Scan for the cell matching the given text and deliver its (x, y) coordinate at center. 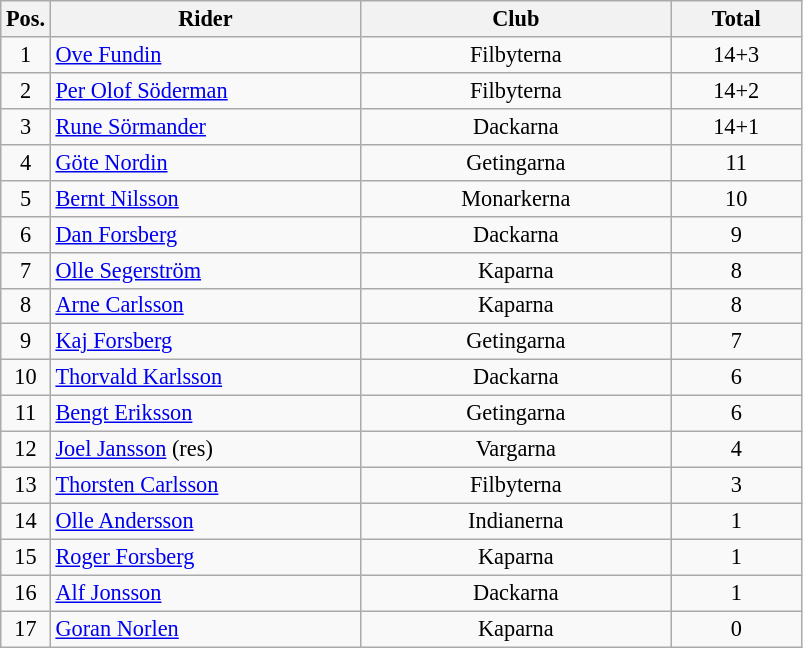
Olle Segerström (205, 270)
13 (26, 485)
Total (736, 19)
5 (26, 198)
Roger Forsberg (205, 557)
Goran Norlen (205, 629)
Bengt Eriksson (205, 414)
Joel Jansson (res) (205, 450)
Olle Andersson (205, 521)
Rider (205, 19)
Thorvald Karlsson (205, 378)
Arne Carlsson (205, 306)
Thorsten Carlsson (205, 485)
Club (516, 19)
14+1 (736, 126)
16 (26, 593)
Rune Sörmander (205, 126)
Dan Forsberg (205, 234)
2 (26, 90)
0 (736, 629)
Per Olof Söderman (205, 90)
Pos. (26, 19)
15 (26, 557)
Monarkerna (516, 198)
Vargarna (516, 450)
17 (26, 629)
14+2 (736, 90)
Bernt Nilsson (205, 198)
Ove Fundin (205, 55)
14 (26, 521)
Kaj Forsberg (205, 342)
Alf Jonsson (205, 593)
14+3 (736, 55)
Indianerna (516, 521)
12 (26, 450)
Göte Nordin (205, 162)
